Output the [X, Y] coordinate of the center of the cell containing the given text.  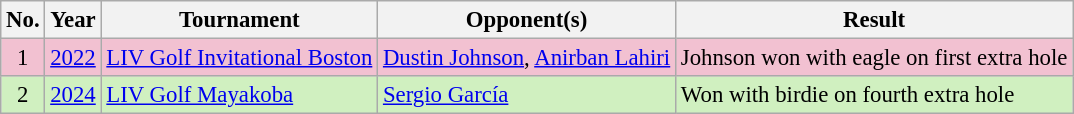
Tournament [240, 20]
Won with birdie on fourth extra hole [874, 95]
LIV Golf Invitational Boston [240, 58]
Dustin Johnson, Anirban Lahiri [527, 58]
No. [23, 20]
2 [23, 95]
Result [874, 20]
Year [73, 20]
2022 [73, 58]
2024 [73, 95]
Sergio García [527, 95]
1 [23, 58]
Opponent(s) [527, 20]
LIV Golf Mayakoba [240, 95]
Johnson won with eagle on first extra hole [874, 58]
